Identify which cell holds the provided text, then report its (X, Y) central coordinate. 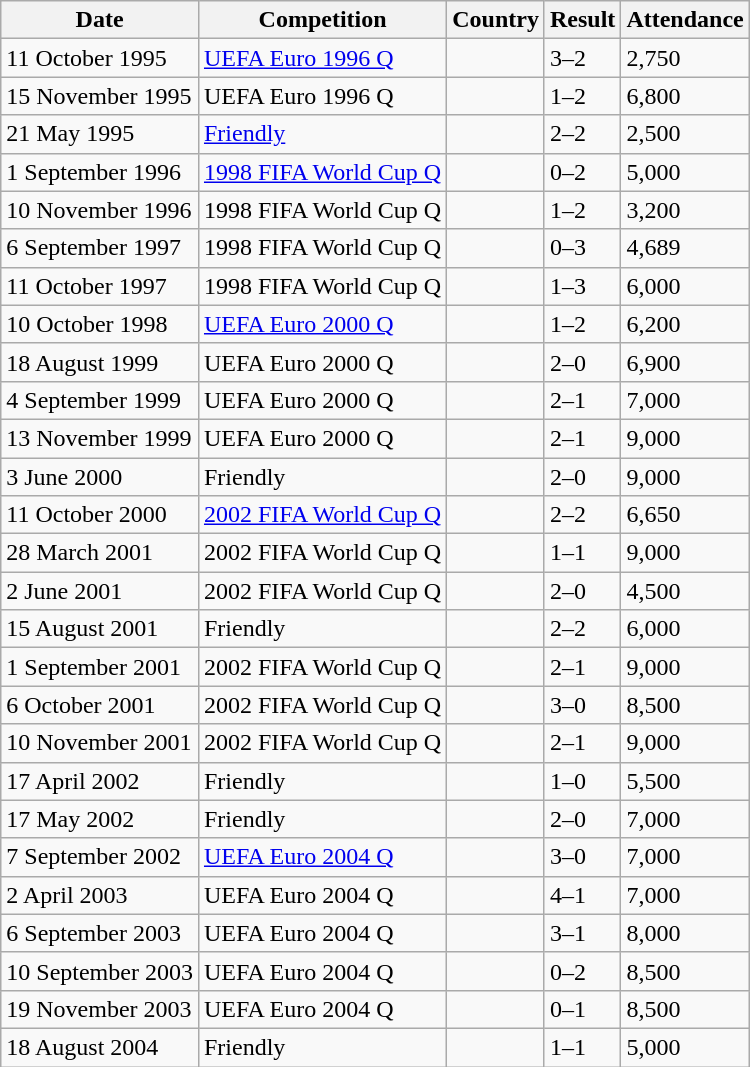
18 August 1999 (100, 362)
3–2 (582, 58)
6 October 2001 (100, 705)
Date (100, 20)
Country (496, 20)
3,200 (685, 210)
2 June 2001 (100, 591)
11 October 1997 (100, 286)
6,200 (685, 324)
10 November 1996 (100, 210)
1–3 (582, 286)
1 September 2001 (100, 667)
2 April 2003 (100, 895)
4,500 (685, 591)
6,800 (685, 96)
6,900 (685, 362)
4,689 (685, 248)
7 September 2002 (100, 857)
6 September 1997 (100, 248)
6,650 (685, 515)
17 April 2002 (100, 781)
Competition (322, 20)
2,750 (685, 58)
3 June 2000 (100, 477)
10 October 1998 (100, 324)
8,000 (685, 933)
0–1 (582, 1009)
11 October 2000 (100, 515)
11 October 1995 (100, 58)
18 August 2004 (100, 1047)
Result (582, 20)
Attendance (685, 20)
10 November 2001 (100, 743)
6 September 2003 (100, 933)
13 November 1999 (100, 438)
15 August 2001 (100, 629)
21 May 1995 (100, 134)
0–3 (582, 248)
2,500 (685, 134)
15 November 1995 (100, 96)
3–1 (582, 933)
5,500 (685, 781)
4–1 (582, 895)
17 May 2002 (100, 819)
1–0 (582, 781)
10 September 2003 (100, 971)
1 September 1996 (100, 172)
4 September 1999 (100, 400)
28 March 2001 (100, 553)
19 November 2003 (100, 1009)
